Locate the cell with the specified text and output its (X, Y) center coordinate. 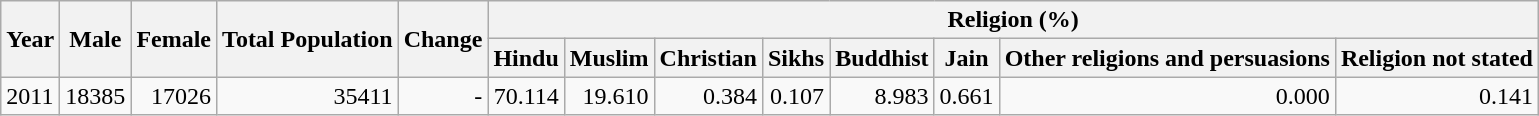
Female (174, 39)
Muslim (609, 58)
Religion not stated (1436, 58)
0.661 (966, 96)
0.384 (708, 96)
8.983 (882, 96)
Religion (%) (1014, 20)
18385 (96, 96)
2011 (30, 96)
Hindu (526, 58)
0.141 (1436, 96)
0.107 (796, 96)
35411 (308, 96)
Total Population (308, 39)
- (443, 96)
Christian (708, 58)
70.114 (526, 96)
Other religions and persuasions (1167, 58)
17026 (174, 96)
Sikhs (796, 58)
19.610 (609, 96)
Change (443, 39)
Year (30, 39)
Buddhist (882, 58)
0.000 (1167, 96)
Male (96, 39)
Jain (966, 58)
